Output the (x, y) coordinate of the center of the cell containing the given text.  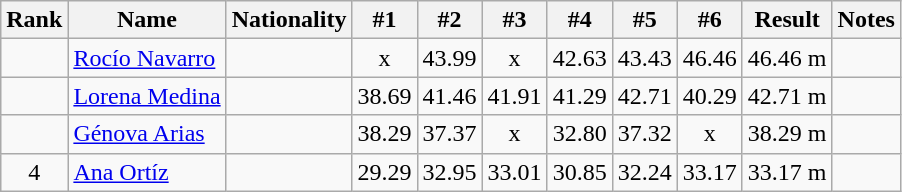
46.46 (710, 58)
33.01 (514, 172)
42.71 (644, 96)
41.91 (514, 96)
Name (147, 20)
Result (787, 20)
30.85 (580, 172)
4 (34, 172)
Rank (34, 20)
#2 (450, 20)
38.69 (384, 96)
46.46 m (787, 58)
Génova Arias (147, 134)
#5 (644, 20)
43.99 (450, 58)
Lorena Medina (147, 96)
32.80 (580, 134)
Nationality (289, 20)
32.24 (644, 172)
43.43 (644, 58)
Notes (866, 20)
42.63 (580, 58)
41.46 (450, 96)
Ana Ortíz (147, 172)
29.29 (384, 172)
37.37 (450, 134)
#3 (514, 20)
Rocío Navarro (147, 58)
#1 (384, 20)
32.95 (450, 172)
41.29 (580, 96)
42.71 m (787, 96)
#4 (580, 20)
38.29 (384, 134)
33.17 m (787, 172)
33.17 (710, 172)
37.32 (644, 134)
#6 (710, 20)
40.29 (710, 96)
38.29 m (787, 134)
